From the cell containing the given text, extract its center point as (X, Y) coordinate. 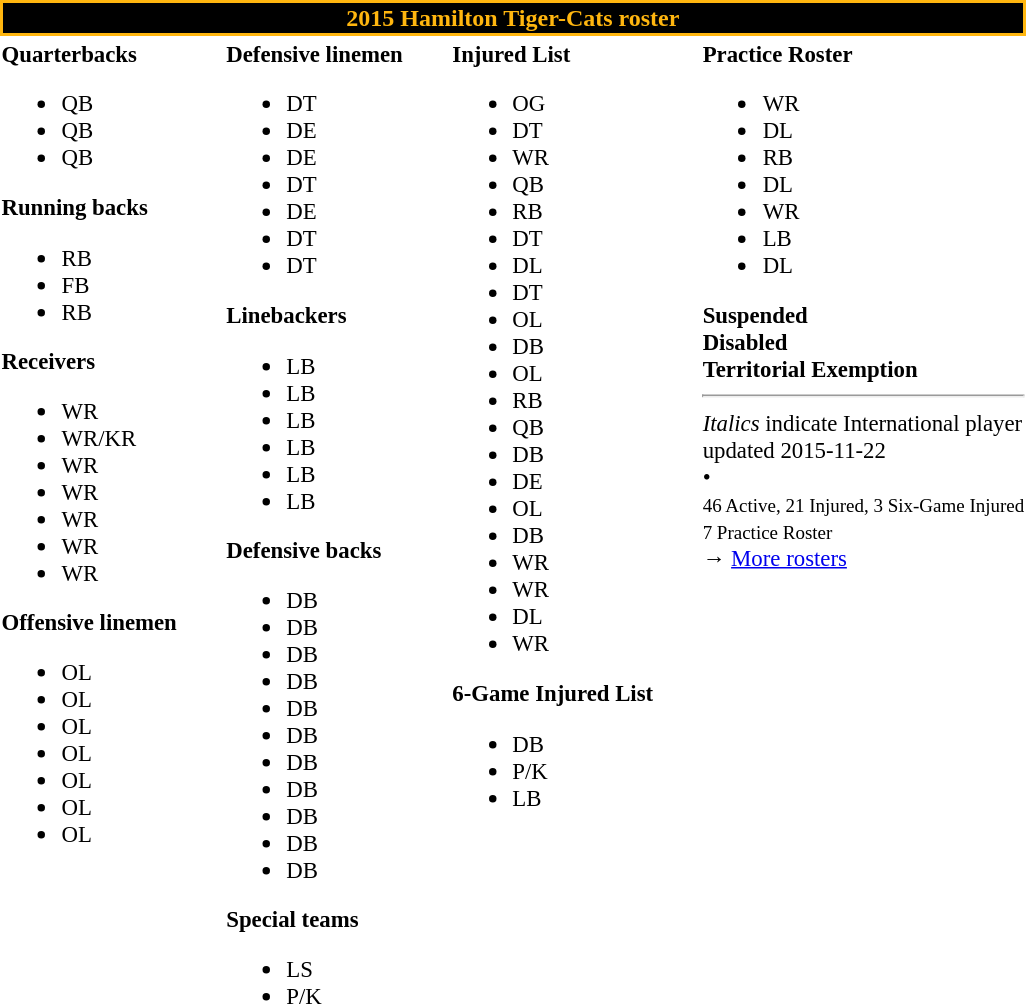
2015 Hamilton Tiger-Cats roster (513, 18)
